From the cell containing the given text, extract its center point as [X, Y] coordinate. 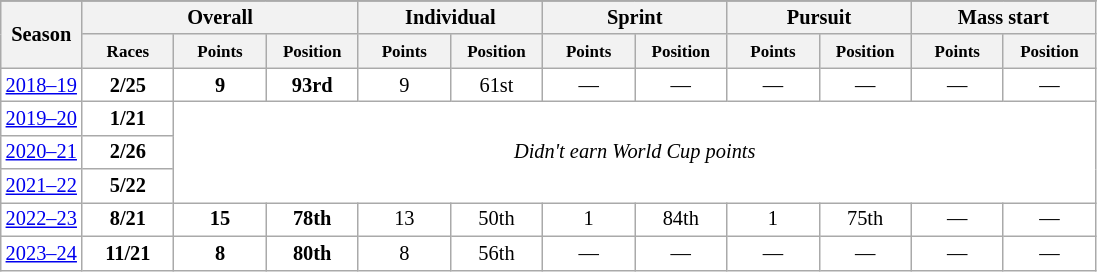
2018–19 [42, 85]
2019–20 [42, 118]
Races [128, 51]
2023–24 [42, 253]
Overall [220, 17]
50th [496, 219]
2022–23 [42, 219]
Mass start [1003, 17]
Sprint [635, 17]
Individual [450, 17]
84th [681, 219]
2/25 [128, 85]
Pursuit [819, 17]
2020–21 [42, 152]
2021–22 [42, 186]
1/21 [128, 118]
78th [312, 219]
15 [220, 219]
Season [42, 34]
56th [496, 253]
8/21 [128, 219]
2/26 [128, 152]
Didn't earn World Cup points [635, 152]
5/22 [128, 186]
93rd [312, 85]
13 [404, 219]
80th [312, 253]
75th [865, 219]
61st [496, 85]
11/21 [128, 253]
